Return [X, Y] of the center of cell containing provided text 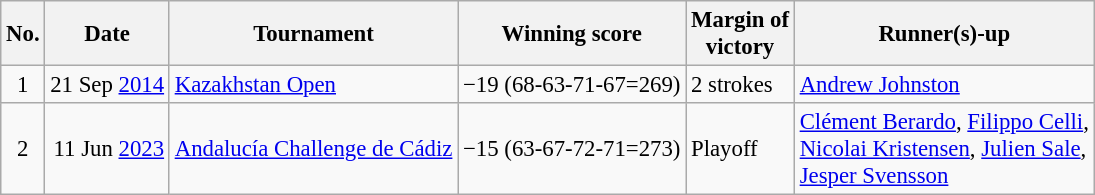
Winning score [572, 34]
11 Jun 2023 [107, 149]
Tournament [313, 34]
Runner(s)-up [944, 34]
Andrew Johnston [944, 85]
2 strokes [740, 85]
2 [23, 149]
Margin ofvictory [740, 34]
Kazakhstan Open [313, 85]
Andalucía Challenge de Cádiz [313, 149]
No. [23, 34]
Clément Berardo, Filippo Celli, Nicolai Kristensen, Julien Sale, Jesper Svensson [944, 149]
Playoff [740, 149]
−19 (68-63-71-67=269) [572, 85]
1 [23, 85]
Date [107, 34]
−15 (63-67-72-71=273) [572, 149]
21 Sep 2014 [107, 85]
